Locate the cell with the specified text and output its (X, Y) center coordinate. 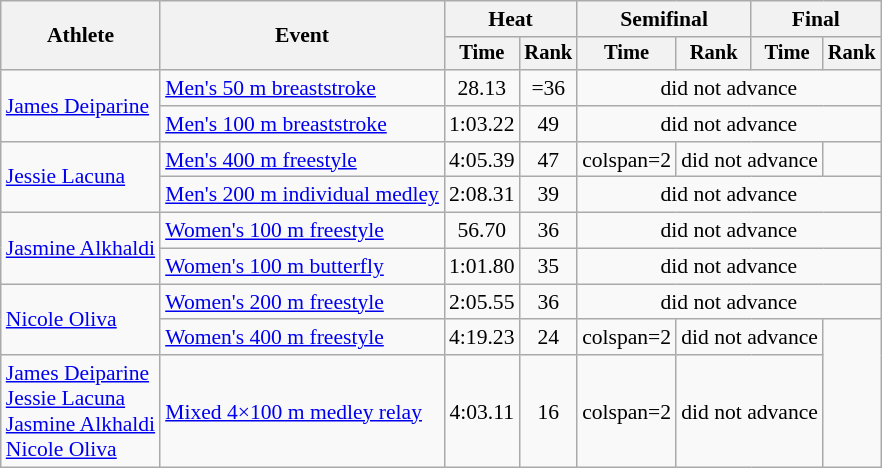
47 (548, 160)
49 (548, 124)
James DeiparineJessie LacunaJasmine AlkhaldiNicole Oliva (80, 411)
Women's 200 m freestyle (302, 302)
4:03.11 (482, 411)
Women's 400 m freestyle (302, 338)
James Deiparine (80, 106)
2:05.55 (482, 302)
Nicole Oliva (80, 320)
4:19.23 (482, 338)
24 (548, 338)
Men's 50 m breaststroke (302, 88)
2:08.31 (482, 195)
Heat (510, 19)
35 (548, 267)
56.70 (482, 231)
=36 (548, 88)
Men's 400 m freestyle (302, 160)
Jasmine Alkhaldi (80, 248)
Jessie Lacuna (80, 178)
Athlete (80, 36)
1:01.80 (482, 267)
28.13 (482, 88)
4:05.39 (482, 160)
Men's 100 m breaststroke (302, 124)
Final (816, 19)
16 (548, 411)
Event (302, 36)
Semifinal (664, 19)
Women's 100 m butterfly (302, 267)
Men's 200 m individual medley (302, 195)
39 (548, 195)
Women's 100 m freestyle (302, 231)
Mixed 4×100 m medley relay (302, 411)
1:03.22 (482, 124)
